Output the (X, Y) coordinate of the center of the cell containing the given text.  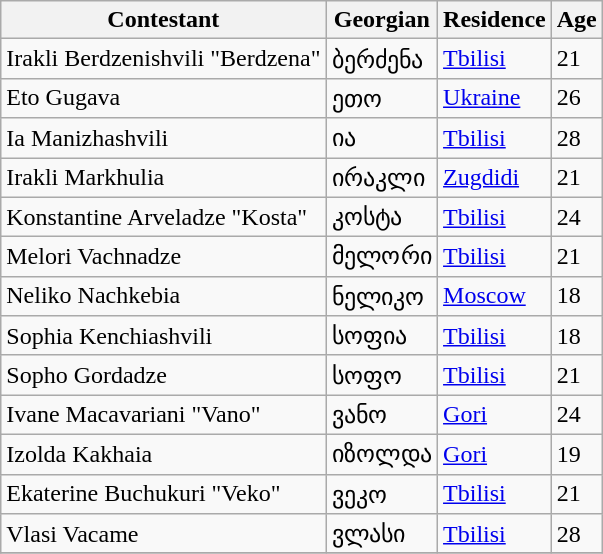
Ia Manizhashvili (164, 138)
Sophia Kenchiashvili (164, 336)
სოფია (382, 336)
Irakli Berdzenishvili "Berdzena" (164, 59)
ირაკლი (382, 178)
კოსტა (382, 217)
იზოლდა (382, 454)
ია (382, 138)
ეთო (382, 98)
Ukraine (495, 98)
ნელიკო (382, 296)
Moscow (495, 296)
სოფო (382, 375)
Age (576, 20)
26 (576, 98)
ბერძენა (382, 59)
Zugdidi (495, 178)
Ivane Macavariani "Vano" (164, 415)
Izolda Kakhaia (164, 454)
Georgian (382, 20)
Eto Gugava (164, 98)
Irakli Markhulia (164, 178)
ვეკო (382, 494)
Sopho Gordadze (164, 375)
Ekaterine Buchukuri "Veko" (164, 494)
19 (576, 454)
ვანო (382, 415)
Contestant (164, 20)
Vlasi Vacame (164, 534)
Neliko Nachkebia (164, 296)
ვლასი (382, 534)
Melori Vachnadze (164, 257)
მელორი (382, 257)
Konstantine Arveladze "Kosta" (164, 217)
Residence (495, 20)
